Output the (x, y) coordinate of the center of the cell containing the given text.  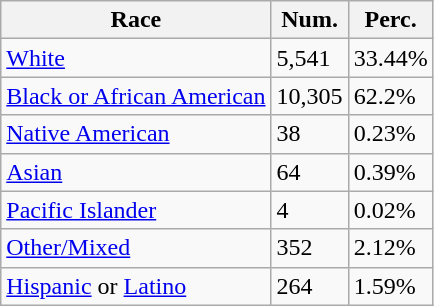
White (136, 58)
2.12% (390, 248)
Hispanic or Latino (136, 286)
0.39% (390, 172)
Black or African American (136, 96)
10,305 (310, 96)
33.44% (390, 58)
38 (310, 134)
62.2% (390, 96)
Other/Mixed (136, 248)
Race (136, 20)
1.59% (390, 286)
Pacific Islander (136, 210)
4 (310, 210)
264 (310, 286)
Native American (136, 134)
64 (310, 172)
Perc. (390, 20)
352 (310, 248)
0.23% (390, 134)
0.02% (390, 210)
Asian (136, 172)
5,541 (310, 58)
Num. (310, 20)
